Identify which cell holds the provided text, then report its (x, y) central coordinate. 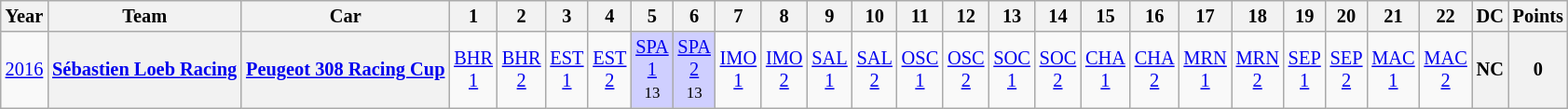
0 (1538, 70)
19 (1304, 16)
4 (609, 16)
Points (1538, 16)
SOC1 (1012, 70)
5 (652, 16)
20 (1347, 16)
EST2 (609, 70)
NC (1491, 70)
SAL1 (829, 70)
22 (1446, 16)
DC (1491, 16)
MAC2 (1446, 70)
17 (1206, 16)
SEP2 (1347, 70)
MRN1 (1206, 70)
SAL2 (875, 70)
7 (738, 16)
CHA2 (1155, 70)
6 (695, 16)
EST1 (566, 70)
BHR2 (522, 70)
MRN2 (1258, 70)
IMO1 (738, 70)
11 (920, 16)
SEP1 (1304, 70)
CHA1 (1105, 70)
14 (1058, 16)
BHR1 (473, 70)
Car (345, 16)
10 (875, 16)
2 (522, 16)
21 (1393, 16)
8 (784, 16)
Year (24, 16)
IMO2 (784, 70)
9 (829, 16)
1 (473, 16)
15 (1105, 16)
16 (1155, 16)
OSC2 (965, 70)
SPA213 (695, 70)
Peugeot 308 Racing Cup (345, 70)
12 (965, 16)
Sébastien Loeb Racing (144, 70)
OSC1 (920, 70)
3 (566, 16)
18 (1258, 16)
SOC2 (1058, 70)
MAC1 (1393, 70)
SPA113 (652, 70)
Team (144, 16)
2016 (24, 70)
13 (1012, 16)
